Identify which cell holds the provided text, then report its (x, y) central coordinate. 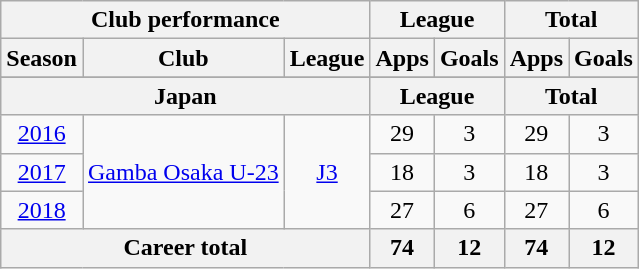
Season (42, 58)
2018 (42, 210)
Club (183, 58)
Career total (186, 248)
J3 (327, 172)
Gamba Osaka U-23 (183, 172)
Japan (186, 96)
2016 (42, 134)
2017 (42, 172)
Club performance (186, 20)
